Provide the [x, y] coordinate of the cell's center where the given text is located.  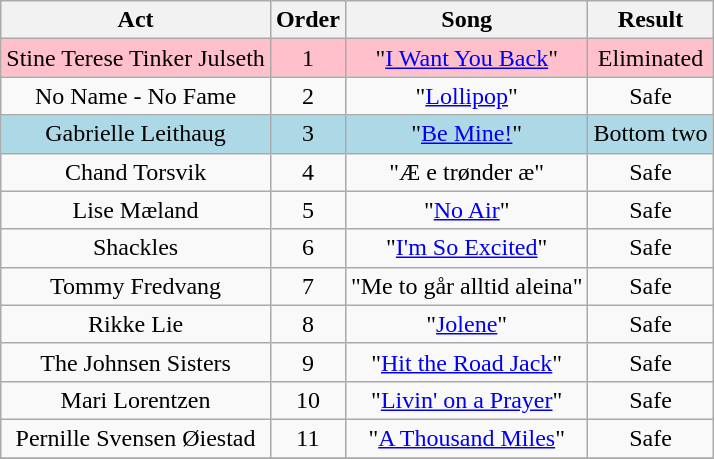
7 [308, 286]
"A Thousand Miles" [466, 438]
"Livin' on a Prayer" [466, 400]
Pernille Svensen Øiestad [136, 438]
Bottom two [650, 134]
"Jolene" [466, 324]
"I Want You Back" [466, 58]
"Hit the Road Jack" [466, 362]
2 [308, 96]
The Johnsen Sisters [136, 362]
"I'm So Excited" [466, 248]
3 [308, 134]
Act [136, 20]
Shackles [136, 248]
5 [308, 210]
11 [308, 438]
1 [308, 58]
Chand Torsvik [136, 172]
Song [466, 20]
10 [308, 400]
8 [308, 324]
Eliminated [650, 58]
Stine Terese Tinker Julseth [136, 58]
"Me to går alltid aleina" [466, 286]
Mari Lorentzen [136, 400]
Rikke Lie [136, 324]
Tommy Fredvang [136, 286]
No Name - No Fame [136, 96]
6 [308, 248]
9 [308, 362]
Order [308, 20]
"Be Mine!" [466, 134]
"Lollipop" [466, 96]
Result [650, 20]
Lise Mæland [136, 210]
"No Air" [466, 210]
Gabrielle Leithaug [136, 134]
4 [308, 172]
"Æ e trønder æ" [466, 172]
